Search for the cell housing the specified text and yield its (X, Y) center coordinate. 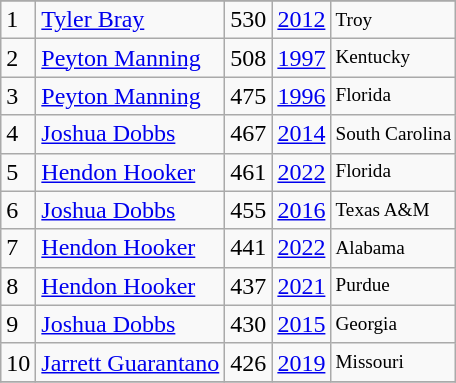
430 (248, 324)
Texas A&M (394, 210)
South Carolina (394, 134)
4 (18, 134)
2014 (302, 134)
508 (248, 58)
8 (18, 286)
1997 (302, 58)
2019 (302, 362)
455 (248, 210)
10 (18, 362)
2016 (302, 210)
437 (248, 286)
2012 (302, 20)
Georgia (394, 324)
467 (248, 134)
7 (18, 248)
Tyler Bray (130, 20)
9 (18, 324)
475 (248, 96)
2 (18, 58)
Missouri (394, 362)
2021 (302, 286)
5 (18, 172)
426 (248, 362)
1 (18, 20)
1996 (302, 96)
Jarrett Guarantano (130, 362)
Alabama (394, 248)
6 (18, 210)
Purdue (394, 286)
441 (248, 248)
Troy (394, 20)
461 (248, 172)
530 (248, 20)
Kentucky (394, 58)
3 (18, 96)
2015 (302, 324)
